Find where the given text appears and provide that cell's center as (x, y) coordinate. 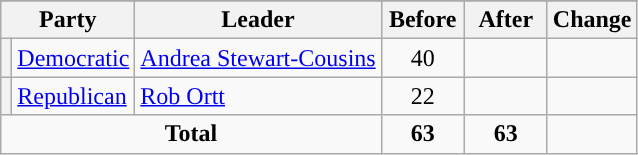
After (506, 20)
Change (592, 20)
Andrea Stewart-Cousins (258, 58)
Rob Ortt (258, 96)
Party (68, 20)
22 (422, 96)
Democratic (74, 58)
40 (422, 58)
Total (191, 134)
Before (422, 20)
Republican (74, 96)
Leader (258, 20)
